Capture the cell that displays the provided text and extract its (X, Y) central coordinate. 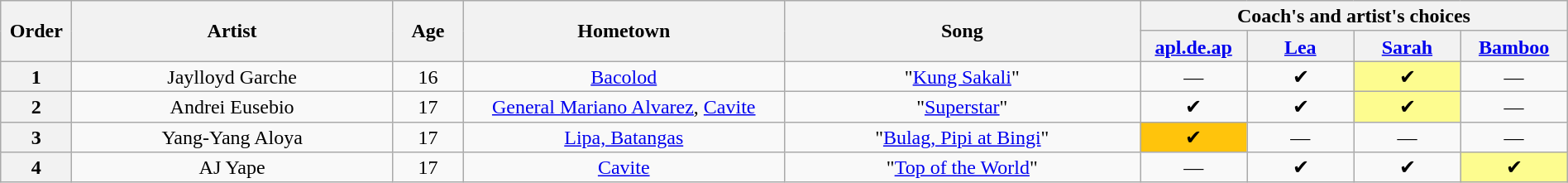
Artist (232, 31)
"Superstar" (963, 106)
Lea (1300, 46)
3 (36, 137)
"Kung Sakali" (963, 76)
General Mariano Alvarez, Cavite (624, 106)
AJ Yape (232, 167)
Bamboo (1513, 46)
Andrei Eusebio (232, 106)
Sarah (1408, 46)
Cavite (624, 167)
Age (428, 31)
Jaylloyd Garche (232, 76)
Yang-Yang Aloya (232, 137)
1 (36, 76)
Hometown (624, 31)
"Bulag, Pipi at Bingi" (963, 137)
Song (963, 31)
"Top of the World" (963, 167)
4 (36, 167)
Bacolod (624, 76)
apl.de.ap (1194, 46)
Lipa, Batangas (624, 137)
Order (36, 31)
Coach's and artist's choices (1355, 17)
2 (36, 106)
16 (428, 76)
